Detect which cell encompasses the target text, then output its (X, Y) center coordinate. 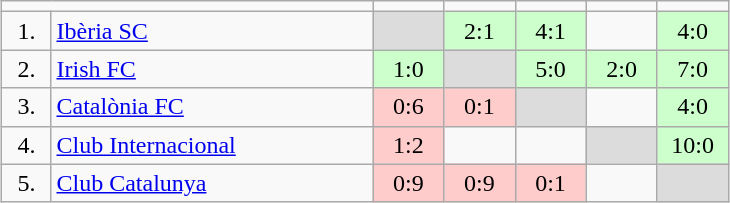
Ibèria SC (212, 31)
0:6 (408, 107)
2:0 (622, 69)
Irish FC (212, 69)
1:0 (408, 69)
5:0 (550, 69)
2. (26, 69)
10:0 (692, 145)
4:1 (550, 31)
4. (26, 145)
1:2 (408, 145)
2:1 (480, 31)
1. (26, 31)
3. (26, 107)
Catalònia FC (212, 107)
7:0 (692, 69)
5. (26, 183)
Club Internacional (212, 145)
Club Catalunya (212, 183)
